Provide the (x, y) coordinate of the cell's center where the given text is located.  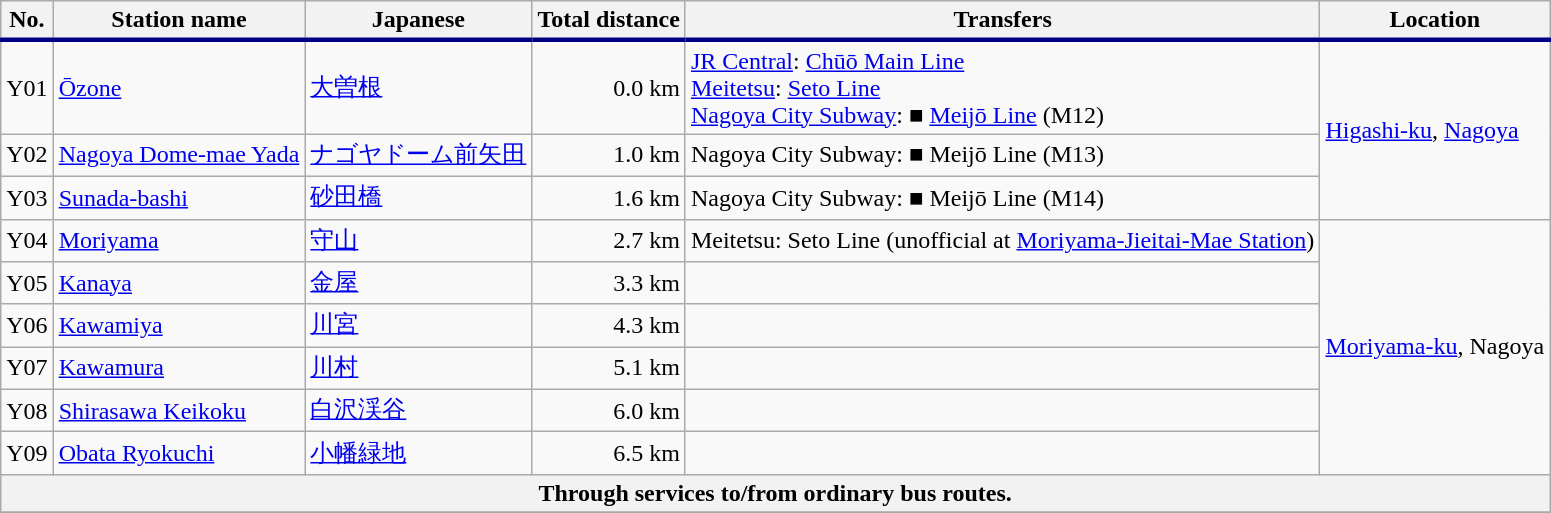
4.3 km (609, 326)
Sunada-bashi (179, 198)
Nagoya Dome-mae Yada (179, 156)
No. (27, 21)
Ōzone (179, 87)
Transfers (1002, 21)
5.1 km (609, 368)
Y07 (27, 368)
Nagoya City Subway: ■ Meijō Line (M13) (1002, 156)
川宮 (418, 326)
砂田橋 (418, 198)
Meitetsu: Seto Line (unofficial at Moriyama-Jieitai-Mae Station) (1002, 240)
ナゴヤドーム前矢田 (418, 156)
Kawamura (179, 368)
1.6 km (609, 198)
小幡緑地 (418, 454)
6.5 km (609, 454)
Y02 (27, 156)
0.0 km (609, 87)
Location (1435, 21)
Japanese (418, 21)
守山 (418, 240)
川村 (418, 368)
Moriyama (179, 240)
白沢渓谷 (418, 410)
Y06 (27, 326)
Kanaya (179, 284)
Obata Ryokuchi (179, 454)
Nagoya City Subway: ■ Meijō Line (M14) (1002, 198)
大曽根 (418, 87)
Y08 (27, 410)
3.3 km (609, 284)
Y01 (27, 87)
Total distance (609, 21)
Moriyama-ku, Nagoya (1435, 346)
JR Central: Chūō Main LineMeitetsu: Seto LineNagoya City Subway: ■ Meijō Line (M12) (1002, 87)
金屋 (418, 284)
Y05 (27, 284)
Shirasawa Keikoku (179, 410)
Station name (179, 21)
Kawamiya (179, 326)
6.0 km (609, 410)
2.7 km (609, 240)
Y03 (27, 198)
Higashi-ku, Nagoya (1435, 130)
Y04 (27, 240)
1.0 km (609, 156)
Through services to/from ordinary bus routes. (776, 493)
Y09 (27, 454)
